Find where the given text appears and provide that cell's center as [X, Y] coordinate. 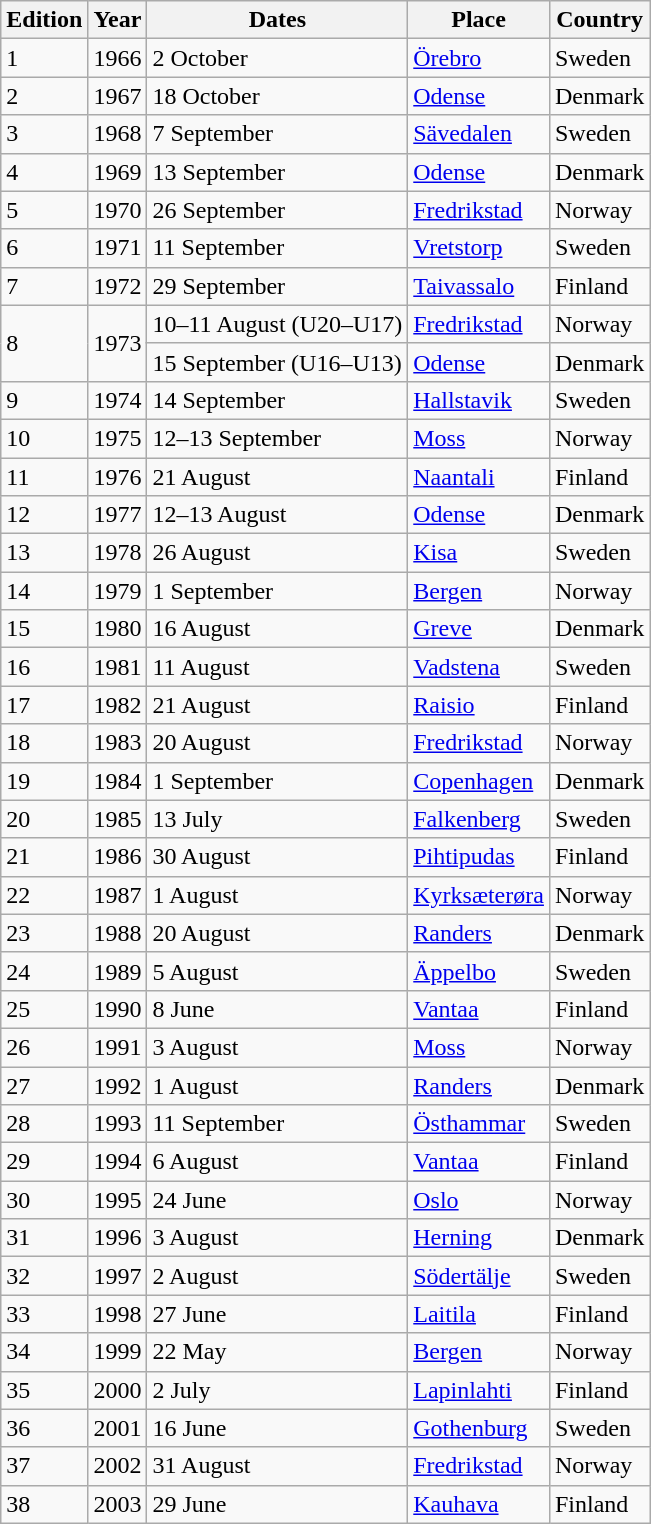
6 [44, 248]
1966 [118, 58]
1984 [118, 781]
Edition [44, 20]
2003 [118, 1504]
24 June [278, 1200]
Country [599, 20]
9 [44, 400]
1987 [118, 895]
Kisa [479, 553]
37 [44, 1466]
Greve [479, 629]
2 August [278, 1276]
1993 [118, 1124]
1982 [118, 705]
1999 [118, 1352]
Copenhagen [479, 781]
29 [44, 1162]
1985 [118, 819]
13 September [278, 172]
2 July [278, 1390]
27 June [278, 1314]
22 May [278, 1352]
1975 [118, 438]
1994 [118, 1162]
Oslo [479, 1200]
4 [44, 172]
14 September [278, 400]
30 August [278, 857]
1989 [118, 971]
1967 [118, 96]
1 [44, 58]
11 August [278, 667]
1970 [118, 210]
1986 [118, 857]
34 [44, 1352]
Vadstena [479, 667]
7 September [278, 134]
14 [44, 591]
18 October [278, 96]
12 [44, 515]
2000 [118, 1390]
12–13 August [278, 515]
21 [44, 857]
3 [44, 134]
Äppelbo [479, 971]
1977 [118, 515]
20 [44, 819]
17 [44, 705]
2001 [118, 1428]
25 [44, 1009]
18 [44, 743]
1997 [118, 1276]
2 October [278, 58]
Raisio [479, 705]
26 [44, 1047]
1998 [118, 1314]
38 [44, 1504]
24 [44, 971]
Dates [278, 20]
29 June [278, 1504]
1971 [118, 248]
1978 [118, 553]
1969 [118, 172]
Hallstavik [479, 400]
22 [44, 895]
Vretstorp [479, 248]
13 [44, 553]
Kyrksæterøra [479, 895]
1991 [118, 1047]
7 [44, 286]
30 [44, 1200]
19 [44, 781]
1980 [118, 629]
11 [44, 477]
1996 [118, 1238]
1968 [118, 134]
23 [44, 933]
Sävedalen [479, 134]
32 [44, 1276]
1990 [118, 1009]
1981 [118, 667]
16 August [278, 629]
5 [44, 210]
8 [44, 343]
16 June [278, 1428]
1995 [118, 1200]
Lapinlahti [479, 1390]
Pihtipudas [479, 857]
1979 [118, 591]
31 [44, 1238]
27 [44, 1085]
12–13 September [278, 438]
8 June [278, 1009]
10–11 August (U20–U17) [278, 324]
26 September [278, 210]
6 August [278, 1162]
Taivassalo [479, 286]
Naantali [479, 477]
Year [118, 20]
1983 [118, 743]
13 July [278, 819]
1988 [118, 933]
Örebro [479, 58]
Herning [479, 1238]
1973 [118, 343]
33 [44, 1314]
2002 [118, 1466]
10 [44, 438]
Gothenburg [479, 1428]
26 August [278, 553]
1972 [118, 286]
1974 [118, 400]
15 September (U16–U13) [278, 362]
36 [44, 1428]
Kauhava [479, 1504]
31 August [278, 1466]
5 August [278, 971]
15 [44, 629]
Östhammar [479, 1124]
28 [44, 1124]
2 [44, 96]
16 [44, 667]
29 September [278, 286]
Falkenberg [479, 819]
1976 [118, 477]
35 [44, 1390]
Södertälje [479, 1276]
Place [479, 20]
Laitila [479, 1314]
1992 [118, 1085]
